Search for the cell housing the specified text and yield its (X, Y) center coordinate. 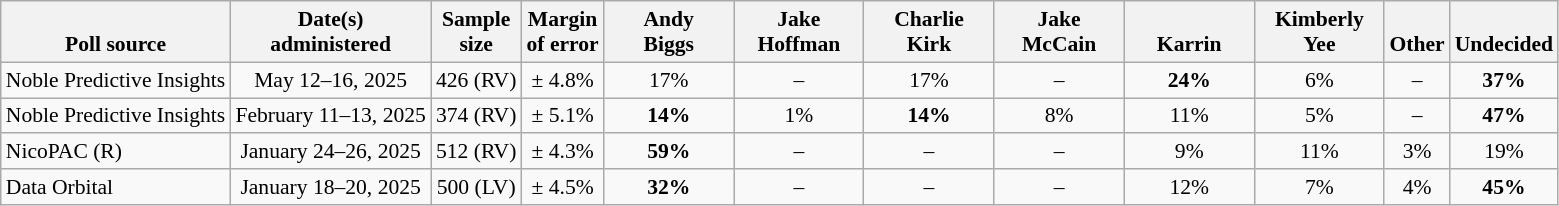
24% (1189, 80)
Samplesize (476, 32)
374 (RV) (476, 116)
5% (1319, 116)
4% (1416, 187)
JakeMcCain (1059, 32)
500 (LV) (476, 187)
6% (1319, 80)
32% (669, 187)
12% (1189, 187)
Data Orbital (116, 187)
January 24–26, 2025 (330, 152)
CharlieKirk (929, 32)
AndyBiggs (669, 32)
± 4.5% (562, 187)
426 (RV) (476, 80)
Marginof error (562, 32)
8% (1059, 116)
January 18–20, 2025 (330, 187)
± 4.3% (562, 152)
19% (1504, 152)
Undecided (1504, 32)
Other (1416, 32)
47% (1504, 116)
± 5.1% (562, 116)
± 4.8% (562, 80)
JakeHoffman (799, 32)
3% (1416, 152)
May 12–16, 2025 (330, 80)
Karrin (1189, 32)
February 11–13, 2025 (330, 116)
9% (1189, 152)
KimberlyYee (1319, 32)
Poll source (116, 32)
Date(s)administered (330, 32)
45% (1504, 187)
1% (799, 116)
7% (1319, 187)
37% (1504, 80)
512 (RV) (476, 152)
59% (669, 152)
NicoPAC (R) (116, 152)
